Scan for the cell matching the given text and deliver its [x, y] coordinate at center. 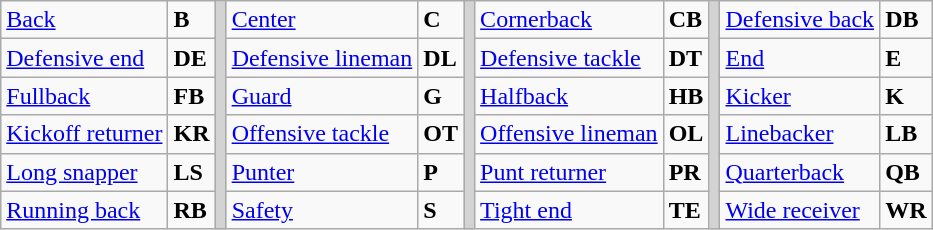
Kickoff returner [84, 134]
LS [192, 172]
CB [686, 20]
Long snapper [84, 172]
Defensive end [84, 58]
Punt returner [570, 172]
Linebacker [800, 134]
DT [686, 58]
Tight end [570, 210]
HB [686, 96]
Running back [84, 210]
WR [906, 210]
Safety [322, 210]
DL [441, 58]
DE [192, 58]
OT [441, 134]
K [906, 96]
TE [686, 210]
Wide receiver [800, 210]
LB [906, 134]
P [441, 172]
B [192, 20]
Kicker [800, 96]
End [800, 58]
Back [84, 20]
PR [686, 172]
Punter [322, 172]
RB [192, 210]
Quarterback [800, 172]
Offensive tackle [322, 134]
KR [192, 134]
E [906, 58]
Defensive back [800, 20]
C [441, 20]
Fullback [84, 96]
Guard [322, 96]
Defensive lineman [322, 58]
Center [322, 20]
FB [192, 96]
Cornerback [570, 20]
S [441, 210]
Halfback [570, 96]
G [441, 96]
QB [906, 172]
DB [906, 20]
OL [686, 134]
Offensive lineman [570, 134]
Defensive tackle [570, 58]
